Scan for the cell matching the given text and deliver its [x, y] coordinate at center. 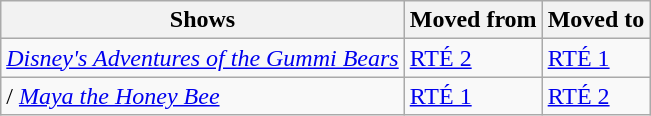
Moved from [473, 20]
Shows [202, 20]
Disney's Adventures of the Gummi Bears [202, 58]
/ Maya the Honey Bee [202, 96]
Moved to [596, 20]
